Scan for the cell matching the given text and deliver its (x, y) coordinate at center. 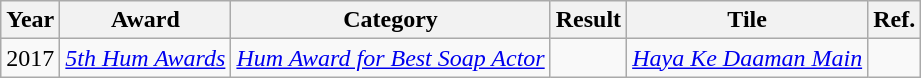
Haya Ke Daaman Main (748, 58)
Tile (748, 20)
Hum Award for Best Soap Actor (390, 58)
Award (146, 20)
Year (30, 20)
Result (588, 20)
Ref. (894, 20)
5th Hum Awards (146, 58)
2017 (30, 58)
Category (390, 20)
